Capture the cell that displays the provided text and extract its (X, Y) central coordinate. 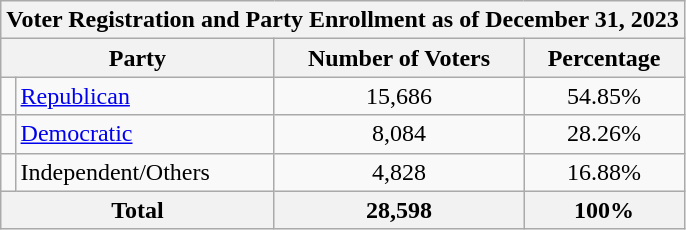
100% (604, 210)
Republican (144, 96)
8,084 (399, 134)
16.88% (604, 172)
28.26% (604, 134)
15,686 (399, 96)
28,598 (399, 210)
Democratic (144, 134)
4,828 (399, 172)
Voter Registration and Party Enrollment as of December 31, 2023 (342, 20)
54.85% (604, 96)
Independent/Others (144, 172)
Number of Voters (399, 58)
Percentage (604, 58)
Total (138, 210)
Party (138, 58)
